Extract the (x, y) coordinate from the center of the cell holding the provided text.  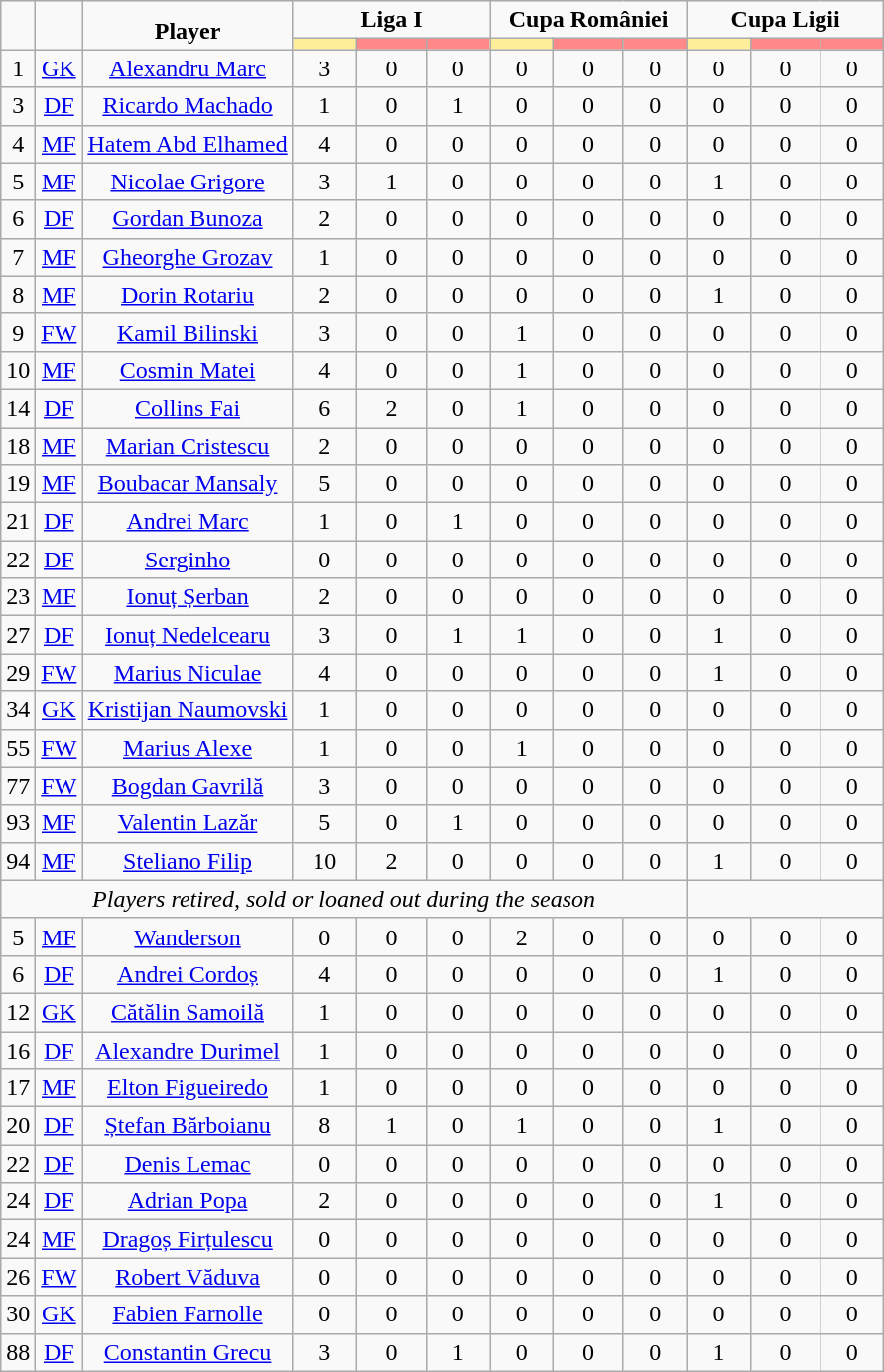
Cupa României (589, 20)
Marius Niculae (188, 673)
Collins Fai (188, 408)
Andrei Marc (188, 522)
Serginho (188, 560)
Cosmin Matei (188, 370)
Nicolae Grigore (188, 182)
19 (18, 484)
93 (18, 823)
Cupa Ligii (786, 20)
21 (18, 522)
Fabien Farnolle (188, 1314)
Adrian Popa (188, 1201)
Boubacar Mansaly (188, 484)
Steliano Filip (188, 861)
Kamil Bilinski (188, 332)
Robert Văduva (188, 1277)
18 (18, 445)
Denis Lemac (188, 1164)
Dorin Rotariu (188, 295)
26 (18, 1277)
Kristijan Naumovski (188, 710)
Gordan Bunoza (188, 219)
Wanderson (188, 936)
27 (18, 635)
23 (18, 597)
Hatem Abd Elhamed (188, 144)
Andrei Cordoș (188, 974)
Cătălin Samoilă (188, 1012)
77 (18, 786)
94 (18, 861)
Alexandre Durimel (188, 1051)
Ionuț Șerban (188, 597)
Dragoș Firțulescu (188, 1239)
12 (18, 1012)
16 (18, 1051)
34 (18, 710)
Gheorghe Grozav (188, 257)
Alexandru Marc (188, 68)
30 (18, 1314)
Ricardo Machado (188, 106)
Constantin Grecu (188, 1352)
55 (18, 748)
Elton Figueiredo (188, 1088)
88 (18, 1352)
Ștefan Bărboianu (188, 1126)
Bogdan Gavrilă (188, 786)
Marian Cristescu (188, 445)
9 (18, 332)
Valentin Lazăr (188, 823)
Players retired, sold or loaned out during the season (344, 899)
Player (188, 26)
29 (18, 673)
14 (18, 408)
Ionuț Nedelcearu (188, 635)
7 (18, 257)
17 (18, 1088)
Liga I (391, 20)
Marius Alexe (188, 748)
20 (18, 1126)
